Find where the given text appears and provide that cell's center as (x, y) coordinate. 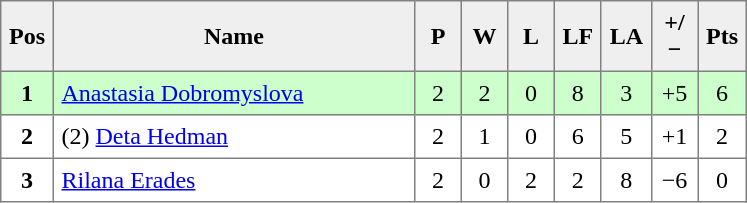
5 (626, 137)
Name (234, 36)
Anastasia Dobromyslova (234, 93)
L (531, 36)
+5 (674, 93)
LA (626, 36)
Pts (722, 36)
Rilana Erades (234, 180)
LF (578, 36)
Pos (27, 36)
W (484, 36)
+/− (674, 36)
+1 (674, 137)
(2) Deta Hedman (234, 137)
P (438, 36)
−6 (674, 180)
